Pinpoint the cell where the given text exists, returning its (x, y) midpoint coordinate. 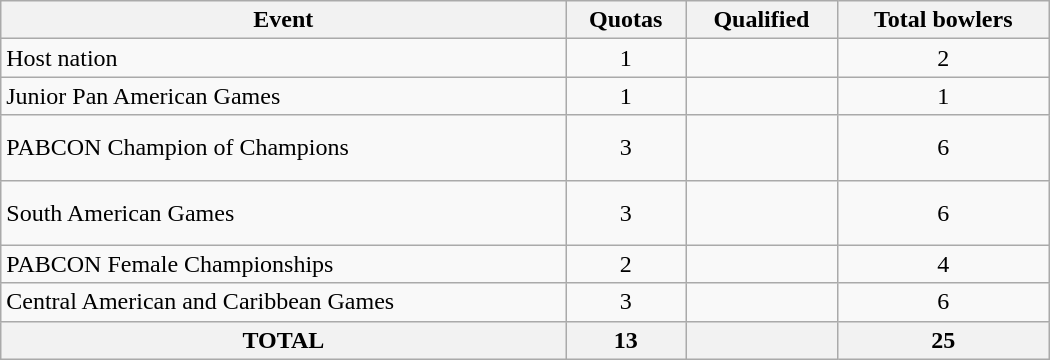
Host nation (284, 58)
4 (943, 264)
25 (943, 340)
Event (284, 20)
PABCON Champion of Champions (284, 148)
Quotas (626, 20)
Central American and Caribbean Games (284, 302)
PABCON Female Championships (284, 264)
13 (626, 340)
Total bowlers (943, 20)
South American Games (284, 212)
Qualified (762, 20)
TOTAL (284, 340)
Junior Pan American Games (284, 96)
